From the cell containing the given text, extract its center point as [x, y] coordinate. 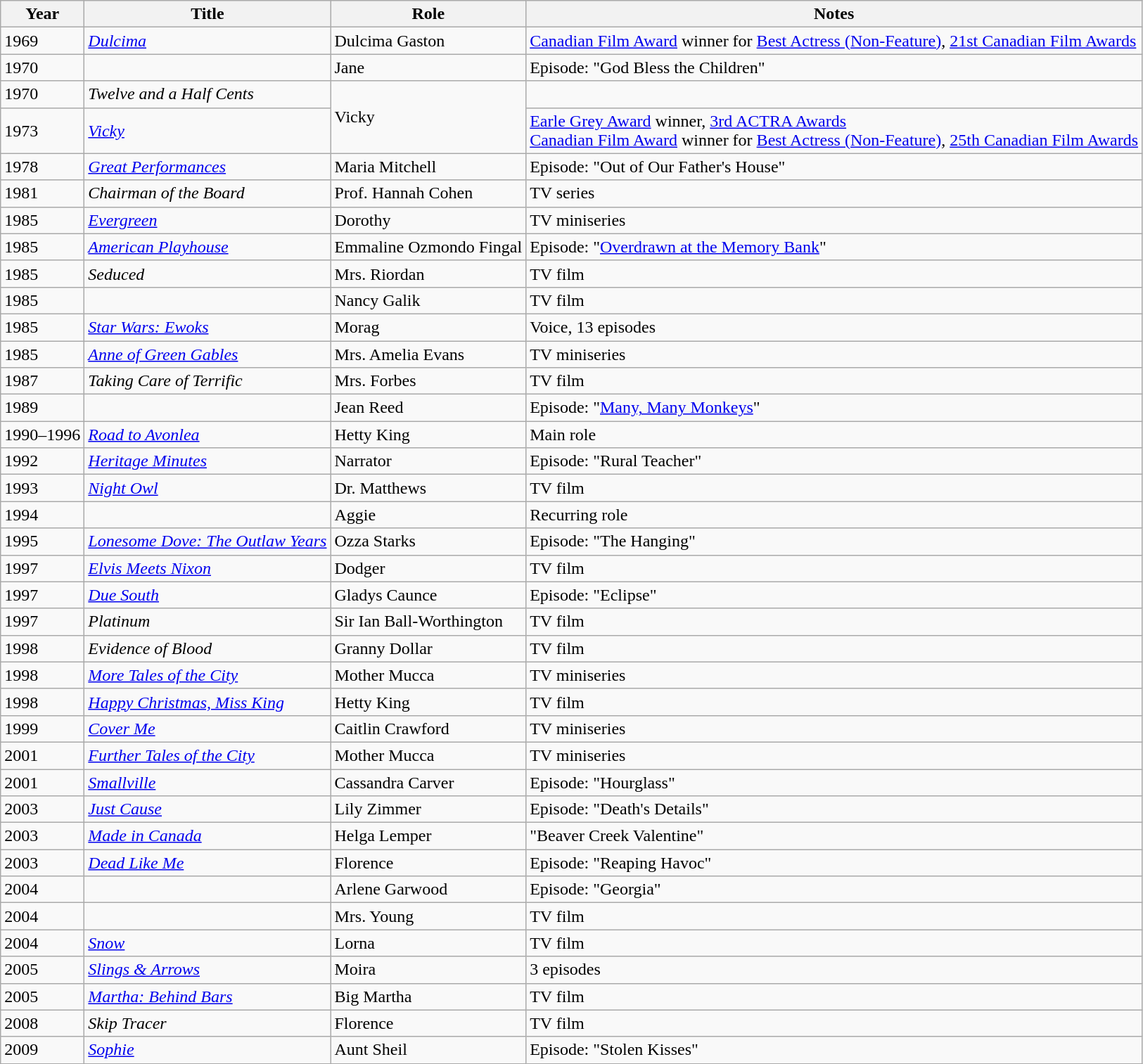
Episode: "The Hanging" [834, 541]
Lorna [428, 943]
Episode: "Death's Details" [834, 809]
1995 [42, 541]
TV series [834, 193]
1993 [42, 488]
Aunt Sheil [428, 1050]
Dorothy [428, 220]
Cover Me [207, 729]
1990–1996 [42, 435]
3 episodes [834, 970]
Emmaline Ozmondo Fingal [428, 247]
1989 [42, 408]
Episode: "Eclipse" [834, 595]
Twelve and a Half Cents [207, 94]
1994 [42, 515]
American Playhouse [207, 247]
Main role [834, 435]
Arlene Garwood [428, 890]
Episode: "Overdrawn at the Memory Bank" [834, 247]
Episode: "Georgia" [834, 890]
Evergreen [207, 220]
1969 [42, 41]
Just Cause [207, 809]
Mrs. Forbes [428, 381]
Elvis Meets Nixon [207, 568]
Happy Christmas, Miss King [207, 702]
Jean Reed [428, 408]
Episode: "Rural Teacher" [834, 461]
Caitlin Crawford [428, 729]
Ozza Starks [428, 541]
"Beaver Creek Valentine" [834, 836]
Road to Avonlea [207, 435]
Episode: "Out of Our Father's House" [834, 167]
Big Martha [428, 996]
Smallville [207, 783]
Further Tales of the City [207, 755]
Cassandra Carver [428, 783]
1981 [42, 193]
Dead Like Me [207, 863]
Due South [207, 595]
1987 [42, 381]
Recurring role [834, 515]
Episode: "Many, Many Monkeys" [834, 408]
Sophie [207, 1050]
1973 [42, 131]
Taking Care of Terrific [207, 381]
Title [207, 14]
Dulcima [207, 41]
Aggie [428, 515]
Anne of Green Gables [207, 354]
Night Owl [207, 488]
Episode: "God Bless the Children" [834, 68]
Lily Zimmer [428, 809]
1978 [42, 167]
Mrs. Young [428, 916]
Star Wars: Ewoks [207, 327]
Platinum [207, 622]
Gladys Caunce [428, 595]
Dr. Matthews [428, 488]
Morag [428, 327]
Episode: "Stolen Kisses" [834, 1050]
Snow [207, 943]
Canadian Film Award winner for Best Actress (Non-Feature), 21st Canadian Film Awards [834, 41]
Mrs. Amelia Evans [428, 354]
Great Performances [207, 167]
Skip Tracer [207, 1023]
Jane [428, 68]
Maria Mitchell [428, 167]
Granny Dollar [428, 648]
Moira [428, 970]
Year [42, 14]
Made in Canada [207, 836]
Heritage Minutes [207, 461]
Chairman of the Board [207, 193]
Slings & Arrows [207, 970]
Evidence of Blood [207, 648]
Episode: "Reaping Havoc" [834, 863]
Dulcima Gaston [428, 41]
More Tales of the City [207, 675]
Helga Lemper [428, 836]
Episode: "Hourglass" [834, 783]
2009 [42, 1050]
Prof. Hannah Cohen [428, 193]
Narrator [428, 461]
Lonesome Dove: The Outlaw Years [207, 541]
Martha: Behind Bars [207, 996]
Notes [834, 14]
1999 [42, 729]
Voice, 13 episodes [834, 327]
Seduced [207, 274]
Nancy Galik [428, 300]
2008 [42, 1023]
Sir Ian Ball-Worthington [428, 622]
Dodger [428, 568]
Mrs. Riordan [428, 274]
Role [428, 14]
Earle Grey Award winner, 3rd ACTRA AwardsCanadian Film Award winner for Best Actress (Non-Feature), 25th Canadian Film Awards [834, 131]
1992 [42, 461]
